From the cell containing the given text, extract its center point as [x, y] coordinate. 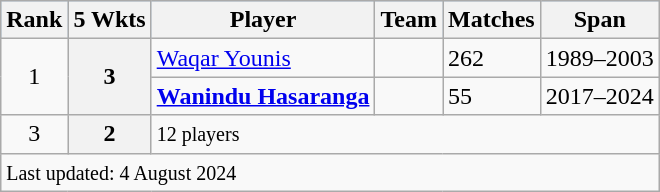
Span [600, 20]
1989–2003 [600, 58]
5 Wkts [110, 20]
2017–2024 [600, 96]
Rank [34, 20]
Last updated: 4 August 2024 [330, 172]
Player [263, 20]
Wanindu Hasaranga [263, 96]
55 [491, 96]
2 [110, 134]
1 [34, 77]
Team [409, 20]
Matches [491, 20]
262 [491, 58]
12 players [405, 134]
Waqar Younis [263, 58]
